Output the [X, Y] coordinate of the center of the cell containing the given text.  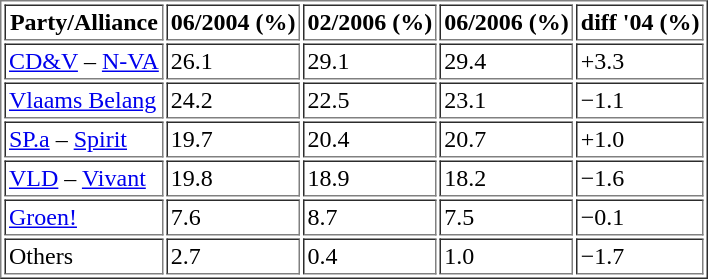
diff '04 (%) [640, 22]
29.4 [507, 62]
Vlaams Belang [84, 100]
20.7 [507, 140]
20.4 [370, 140]
26.1 [233, 62]
2.7 [233, 256]
−0.1 [640, 218]
VLD – Vivant [84, 178]
19.8 [233, 178]
06/2004 (%) [233, 22]
23.1 [507, 100]
8.7 [370, 218]
22.5 [370, 100]
19.7 [233, 140]
−1.1 [640, 100]
Groen! [84, 218]
SP.a – Spirit [84, 140]
−1.6 [640, 178]
1.0 [507, 256]
7.6 [233, 218]
+3.3 [640, 62]
7.5 [507, 218]
06/2006 (%) [507, 22]
02/2006 (%) [370, 22]
Others [84, 256]
0.4 [370, 256]
18.9 [370, 178]
18.2 [507, 178]
Party/Alliance [84, 22]
CD&V – N-VA [84, 62]
−1.7 [640, 256]
29.1 [370, 62]
24.2 [233, 100]
+1.0 [640, 140]
